Provide the (X, Y) coordinate of the cell's center where the given text is located.  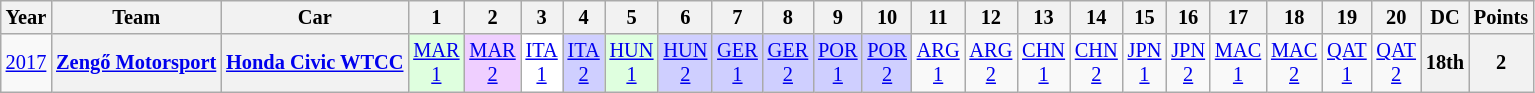
19 (1346, 17)
CHN1 (1044, 63)
ITA1 (542, 63)
11 (938, 17)
HUN2 (685, 63)
3 (542, 17)
9 (838, 17)
5 (632, 17)
ARG1 (938, 63)
JPN1 (1145, 63)
12 (990, 17)
1 (436, 17)
GER1 (737, 63)
4 (584, 17)
GER2 (788, 63)
Honda Civic WTCC (314, 63)
17 (1238, 17)
Zengő Motorsport (136, 63)
Year (26, 17)
14 (1096, 17)
Team (136, 17)
POR2 (886, 63)
DC (1445, 17)
7 (737, 17)
ARG2 (990, 63)
8 (788, 17)
POR1 (838, 63)
MAC1 (1238, 63)
MAR1 (436, 63)
10 (886, 17)
HUN1 (632, 63)
MAC2 (1294, 63)
QAT1 (1346, 63)
13 (1044, 17)
MAR2 (492, 63)
QAT2 (1396, 63)
18th (1445, 63)
6 (685, 17)
16 (1188, 17)
18 (1294, 17)
CHN2 (1096, 63)
2017 (26, 63)
15 (1145, 17)
Car (314, 17)
Points (1501, 17)
20 (1396, 17)
JPN2 (1188, 63)
ITA2 (584, 63)
